Provide the [x, y] coordinate of the cell's center where the given text is located.  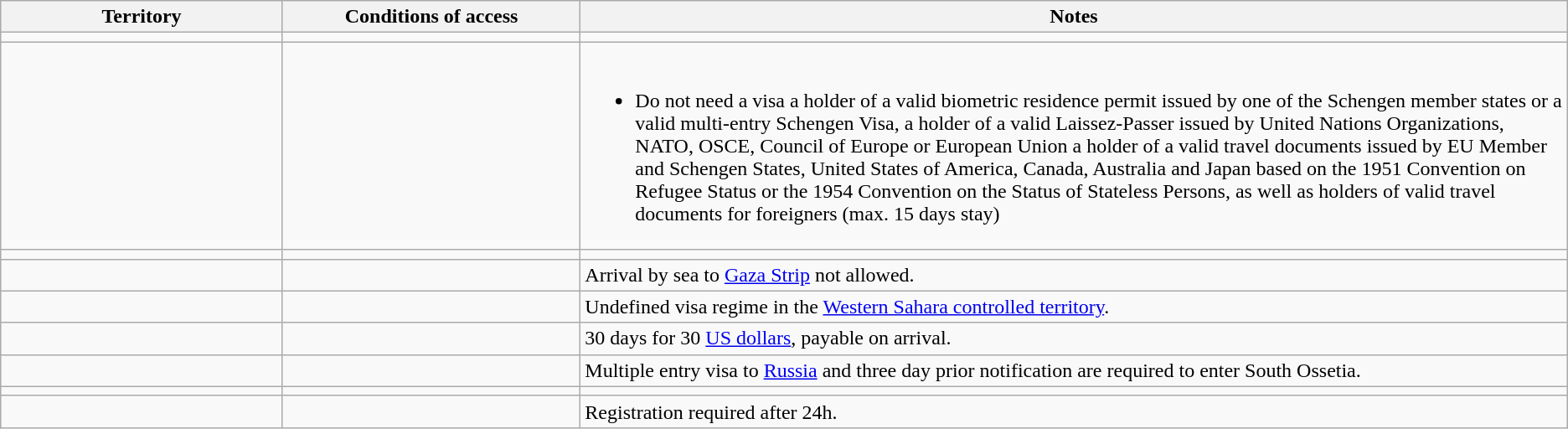
Registration required after 24h. [1074, 411]
Territory [142, 17]
Undefined visa regime in the Western Sahara controlled territory. [1074, 307]
Arrival by sea to Gaza Strip not allowed. [1074, 275]
30 days for 30 US dollars, payable on arrival. [1074, 339]
Conditions of access [431, 17]
Notes [1074, 17]
Multiple entry visa to Russia and three day prior notification are required to enter South Ossetia. [1074, 370]
